Return the [X, Y] coordinate for the center point of the cell that contains the specified text.  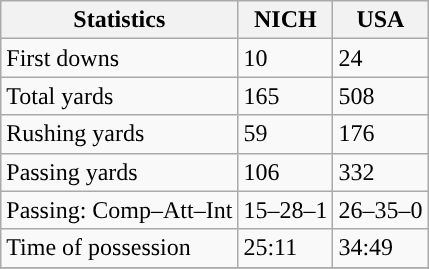
Time of possession [120, 248]
Total yards [120, 96]
First downs [120, 58]
508 [380, 96]
59 [286, 134]
Statistics [120, 20]
15–28–1 [286, 210]
176 [380, 134]
25:11 [286, 248]
34:49 [380, 248]
106 [286, 172]
Rushing yards [120, 134]
24 [380, 58]
10 [286, 58]
USA [380, 20]
332 [380, 172]
NICH [286, 20]
Passing: Comp–Att–Int [120, 210]
165 [286, 96]
Passing yards [120, 172]
26–35–0 [380, 210]
